Return the [X, Y] coordinate for the center point of the cell that contains the specified text.  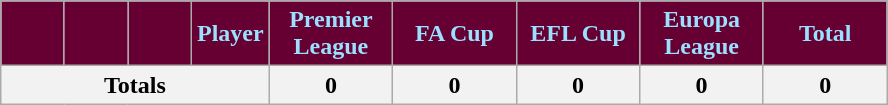
Total [825, 34]
Totals [135, 85]
Player [230, 34]
Europa League [702, 34]
Premier League [331, 34]
FA Cup [455, 34]
EFL Cup [578, 34]
